Capture the cell that displays the provided text and extract its [X, Y] central coordinate. 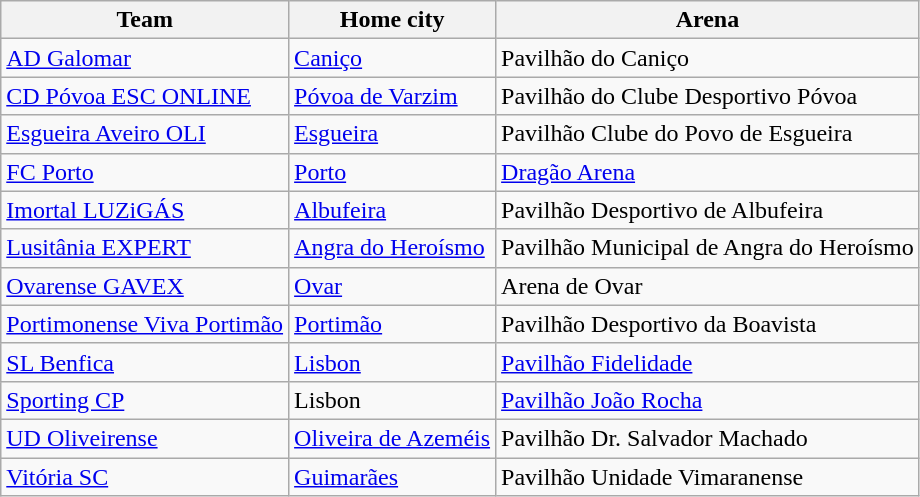
Pavilhão Municipal de Angra do Heroísmo [708, 248]
Pavilhão do Clube Desportivo Póvoa [708, 96]
Ovarense GAVEX [145, 286]
Home city [392, 20]
Pavilhão Clube do Povo de Esgueira [708, 134]
CD Póvoa ESC ONLINE [145, 96]
SL Benfica [145, 362]
Pavilhão Unidade Vimaranense [708, 477]
Póvoa de Varzim [392, 96]
Vitória SC [145, 477]
Pavilhão do Caniço [708, 58]
Portimonense Viva Portimão [145, 324]
Esgueira [392, 134]
Esgueira Aveiro OLI [145, 134]
Guimarães [392, 477]
UD Oliveirense [145, 438]
Arena de Ovar [708, 286]
Pavilhão João Rocha [708, 400]
Angra do Heroísmo [392, 248]
Porto [392, 172]
Albufeira [392, 210]
Pavilhão Fidelidade [708, 362]
Portimão [392, 324]
Arena [708, 20]
Oliveira de Azeméis [392, 438]
Dragão Arena [708, 172]
Pavilhão Dr. Salvador Machado [708, 438]
Pavilhão Desportivo da Boavista [708, 324]
Caniço [392, 58]
FC Porto [145, 172]
Pavilhão Desportivo de Albufeira [708, 210]
Sporting CP [145, 400]
Lusitânia EXPERT [145, 248]
Imortal LUZiGÁS [145, 210]
AD Galomar [145, 58]
Ovar [392, 286]
Team [145, 20]
